Search for the cell housing the specified text and yield its (X, Y) center coordinate. 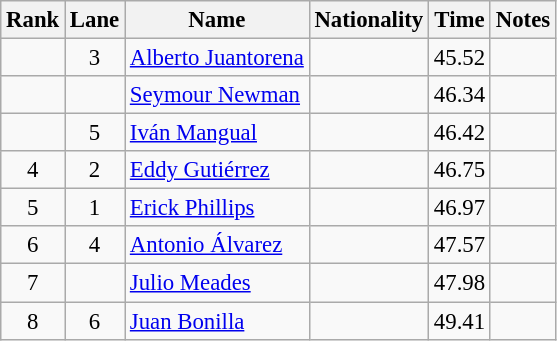
46.75 (460, 170)
Iván Mangual (218, 133)
Antonio Álvarez (218, 245)
47.57 (460, 245)
Alberto Juantorena (218, 58)
Julio Meades (218, 283)
46.34 (460, 95)
Seymour Newman (218, 95)
2 (95, 170)
Time (460, 20)
7 (33, 283)
47.98 (460, 283)
46.42 (460, 133)
Notes (522, 20)
Juan Bonilla (218, 321)
8 (33, 321)
Nationality (368, 20)
Name (218, 20)
Lane (95, 20)
Rank (33, 20)
3 (95, 58)
45.52 (460, 58)
Erick Phillips (218, 208)
46.97 (460, 208)
49.41 (460, 321)
1 (95, 208)
Eddy Gutiérrez (218, 170)
